For the text-containing cell, return its midpoint in (x, y) coordinate format. 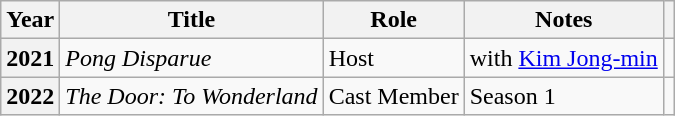
with Kim Jong-min (564, 58)
Year (30, 20)
Host (394, 58)
Notes (564, 20)
Season 1 (564, 96)
Title (192, 20)
The Door: To Wonderland (192, 96)
Pong Disparue (192, 58)
2021 (30, 58)
2022 (30, 96)
Cast Member (394, 96)
Role (394, 20)
